Return the [x, y] coordinate for the center point of the cell that contains the specified text.  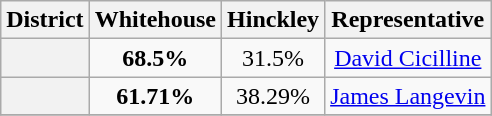
Whitehouse [155, 20]
61.71% [155, 96]
James Langevin [408, 96]
38.29% [274, 96]
68.5% [155, 58]
David Cicilline [408, 58]
31.5% [274, 58]
Hinckley [274, 20]
District [45, 20]
Representative [408, 20]
